Scan for the cell matching the given text and deliver its (x, y) coordinate at center. 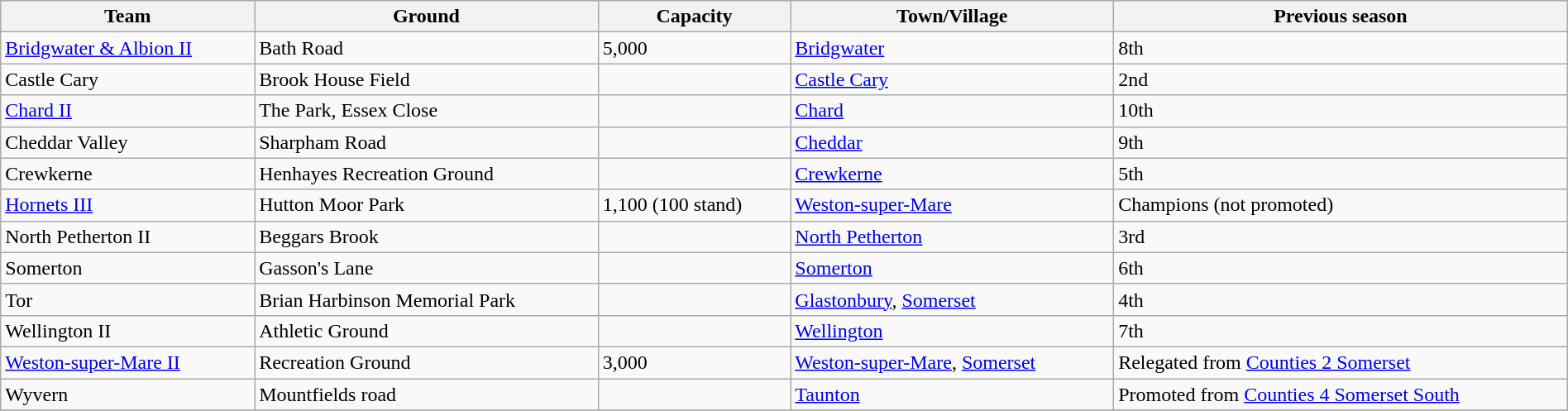
7th (1341, 331)
Bridgwater & Albion II (127, 48)
Mountfields road (427, 394)
Recreation Ground (427, 362)
Chard (953, 111)
Henhayes Recreation Ground (427, 174)
Wellington (953, 331)
Relegated from Counties 2 Somerset (1341, 362)
Athletic Ground (427, 331)
Promoted from Counties 4 Somerset South (1341, 394)
Bridgwater (953, 48)
Cheddar (953, 142)
Team (127, 17)
North Petherton II (127, 237)
Wyvern (127, 394)
Weston-super-Mare II (127, 362)
Bath Road (427, 48)
North Petherton (953, 237)
5th (1341, 174)
Brook House Field (427, 79)
3,000 (695, 362)
3rd (1341, 237)
2nd (1341, 79)
Taunton (953, 394)
Brian Harbinson Memorial Park (427, 299)
Previous season (1341, 17)
6th (1341, 268)
Wellington II (127, 331)
Weston-super-Mare, Somerset (953, 362)
Hornets III (127, 205)
4th (1341, 299)
Hutton Moor Park (427, 205)
5,000 (695, 48)
10th (1341, 111)
Glastonbury, Somerset (953, 299)
Sharpham Road (427, 142)
8th (1341, 48)
9th (1341, 142)
Cheddar Valley (127, 142)
The Park, Essex Close (427, 111)
Tor (127, 299)
Weston-super-Mare (953, 205)
Ground (427, 17)
1,100 (100 stand) (695, 205)
Gasson's Lane (427, 268)
Champions (not promoted) (1341, 205)
Town/Village (953, 17)
Capacity (695, 17)
Chard II (127, 111)
Beggars Brook (427, 237)
